Extract the (X, Y) coordinate from the center of the cell holding the provided text.  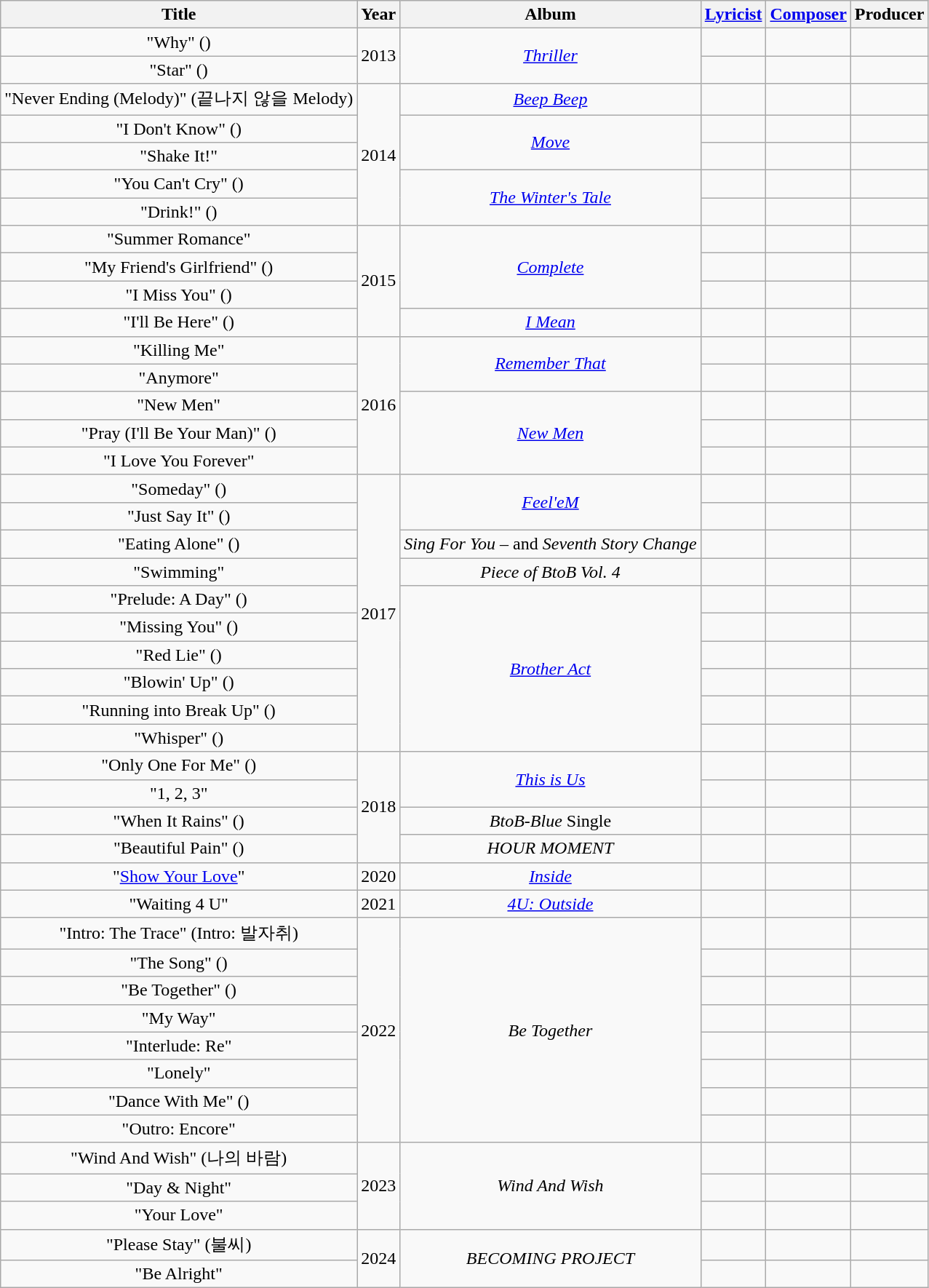
"Show Your Love" (179, 876)
New Men (550, 433)
"Someday" () (179, 488)
Feel'eM (550, 502)
Album (550, 15)
Wind And Wish (550, 1186)
2020 (378, 876)
"Just Say It" () (179, 516)
Be Together (550, 1030)
I Mean (550, 322)
HOUR MOMENT (550, 848)
"I Don't Know" () (179, 129)
"My Friend's Girlfriend" () (179, 267)
"Pray (I'll Be Your Man)" () (179, 433)
Inside (550, 876)
"Beautiful Pain" () (179, 848)
"Star" () (179, 70)
2013 (378, 56)
Remember That (550, 364)
"Your Love" (179, 1215)
"Be Together" () (179, 990)
This is Us (550, 779)
"Red Lie" () (179, 655)
"Lonely" (179, 1073)
2014 (378, 154)
"Running into Break Up" () (179, 710)
Beep Beep (550, 99)
"Why" () (179, 42)
"Prelude: A Day" () (179, 600)
Producer (889, 15)
"The Song" () (179, 963)
Year (378, 15)
"Please Stay" (불씨) (179, 1244)
Composer (808, 15)
"Wind And Wish" (나의 바람) (179, 1158)
"Whisper" () (179, 738)
"Eating Alone" () (179, 544)
"Anymore" (179, 378)
"When It Rains" () (179, 821)
The Winter's Tale (550, 198)
BtoB-Blue Single (550, 821)
Complete (550, 267)
"I'll Be Here" () (179, 322)
2018 (378, 807)
"Waiting 4 U" (179, 904)
"You Can't Cry" () (179, 184)
"Blowin' Up" () (179, 683)
2023 (378, 1186)
"Interlude: Re" (179, 1046)
2016 (378, 405)
Sing For You – and Seventh Story Change (550, 544)
"Never Ending (Melody)" (끝나지 않을 Melody) (179, 99)
"My Way" (179, 1018)
Move (550, 143)
"Dance With Me" () (179, 1101)
"Day & Night" (179, 1188)
"Shake It!" (179, 156)
Title (179, 15)
BECOMING PROJECT (550, 1259)
2024 (378, 1259)
2022 (378, 1030)
Lyricist (733, 15)
"Drink!" () (179, 212)
"Swimming" (179, 571)
"Only One For Me" () (179, 766)
2021 (378, 904)
2015 (378, 281)
2017 (378, 613)
"1, 2, 3" (179, 793)
"I Miss You" () (179, 295)
"Outro: Encore" (179, 1129)
"Intro: The Trace" (Intro: 발자취) (179, 933)
Thriller (550, 56)
Brother Act (550, 669)
"Summer Romance" (179, 239)
"Killing Me" (179, 350)
"Be Alright" (179, 1274)
"Missing You" () (179, 627)
"New Men" (179, 405)
4U: Outside (550, 904)
Piece of BtoB Vol. 4 (550, 571)
"I Love You Forever" (179, 461)
